Identify which cell holds the provided text, then report its (x, y) central coordinate. 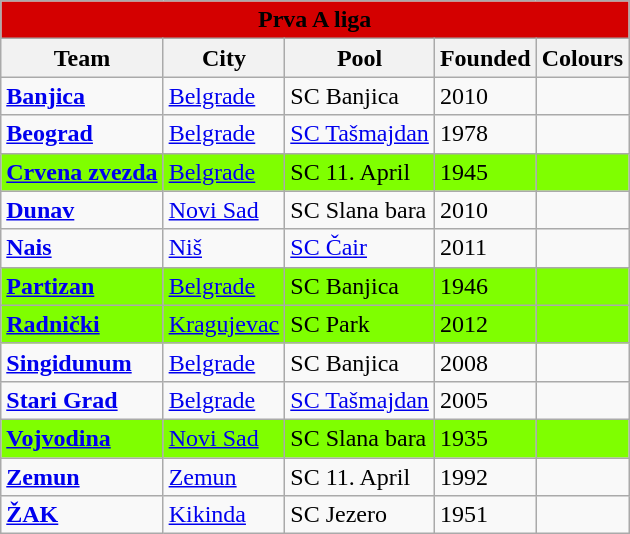
2008 (485, 362)
Prva A liga (315, 20)
Partizan (82, 286)
Radnički (82, 324)
ŽAK (82, 515)
Pool (360, 58)
Singidunum (82, 362)
SC Jezero (360, 515)
1945 (485, 172)
Team (82, 58)
Founded (485, 58)
1935 (485, 438)
Nais (82, 248)
1992 (485, 477)
Banjica (82, 96)
Kragujevac (224, 324)
Crvena zvezda (82, 172)
City (224, 58)
2011 (485, 248)
Niš (224, 248)
Beograd (82, 134)
2005 (485, 400)
Colours (582, 58)
2012 (485, 324)
1951 (485, 515)
Stari Grad (82, 400)
Vojvodina (82, 438)
SC Park (360, 324)
Dunav (82, 210)
SC Čair (360, 248)
1978 (485, 134)
Kikinda (224, 515)
1946 (485, 286)
